Determine the [X, Y] coordinate at the center of the cell enclosing the given text.  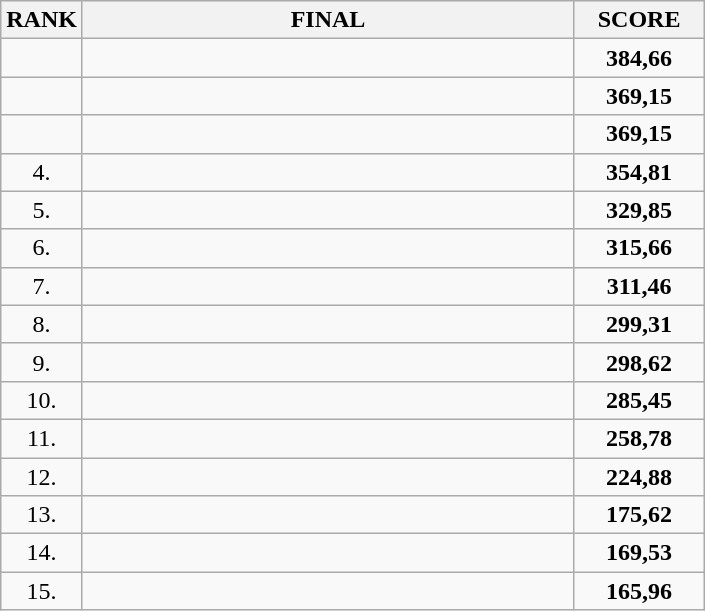
11. [42, 438]
SCORE [640, 20]
15. [42, 591]
175,62 [640, 515]
4. [42, 172]
9. [42, 362]
224,88 [640, 477]
10. [42, 400]
329,85 [640, 210]
354,81 [640, 172]
6. [42, 248]
12. [42, 477]
14. [42, 553]
299,31 [640, 324]
5. [42, 210]
311,46 [640, 286]
7. [42, 286]
169,53 [640, 553]
315,66 [640, 248]
FINAL [328, 20]
RANK [42, 20]
298,62 [640, 362]
258,78 [640, 438]
8. [42, 324]
285,45 [640, 400]
13. [42, 515]
165,96 [640, 591]
384,66 [640, 58]
